Determine the (X, Y) coordinate at the center of the cell enclosing the given text.  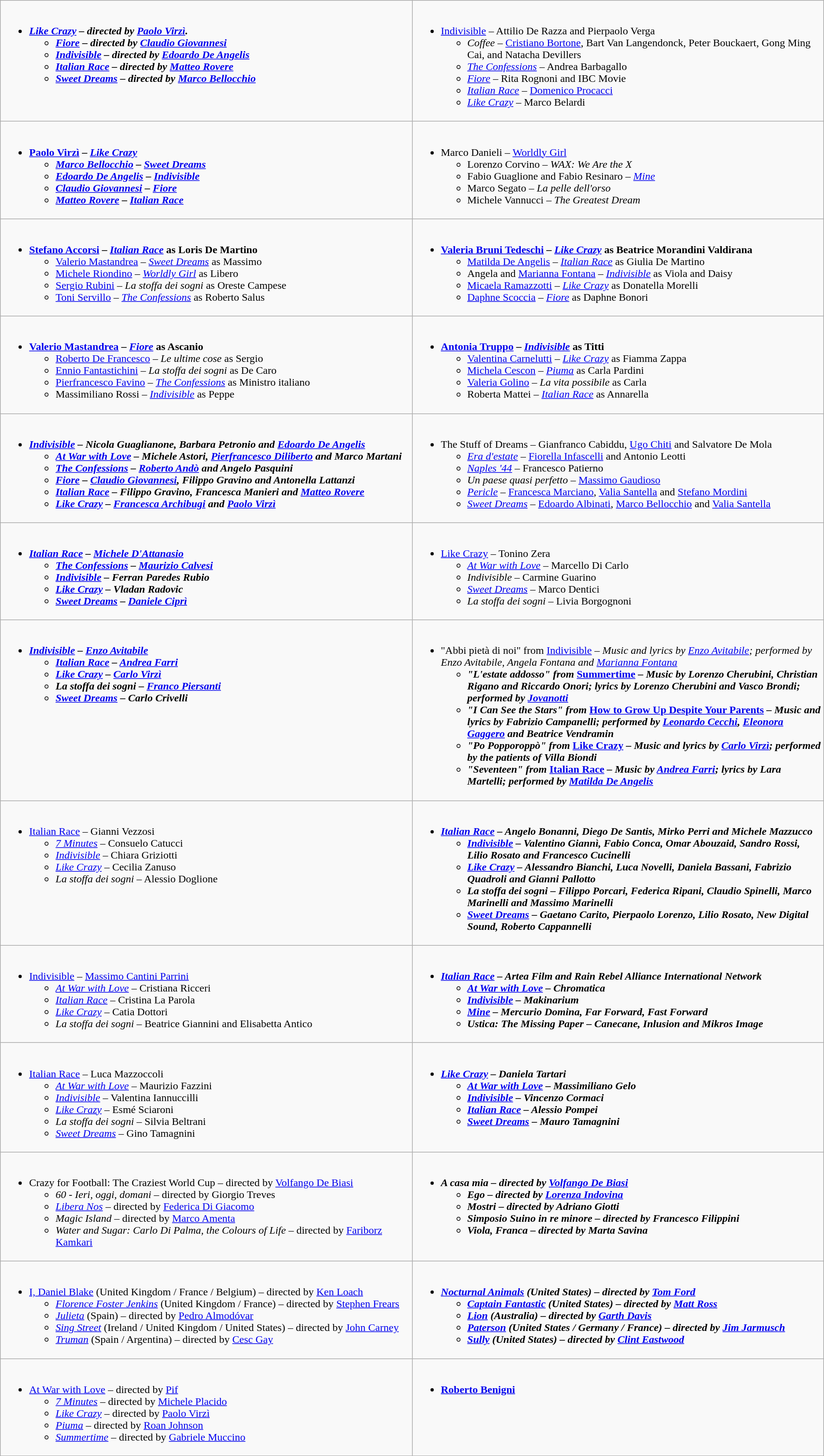
Roberto Benigni (618, 1407)
Paolo Virzì – Like CrazyMarco Bellocchio – Sweet DreamsEdoardo De Angelis – IndivisibleClaudio Giovannesi – FioreMatteo Rovere – Italian Race (206, 170)
Indivisible – Enzo AvitabileItalian Race – Andrea FarriLike Crazy – Carlo VirzìLa stoffa dei sogni – Franco PiersantiSweet Dreams – Carlo Crivelli (206, 710)
